Output the [x, y] coordinate of the center of the cell containing the given text.  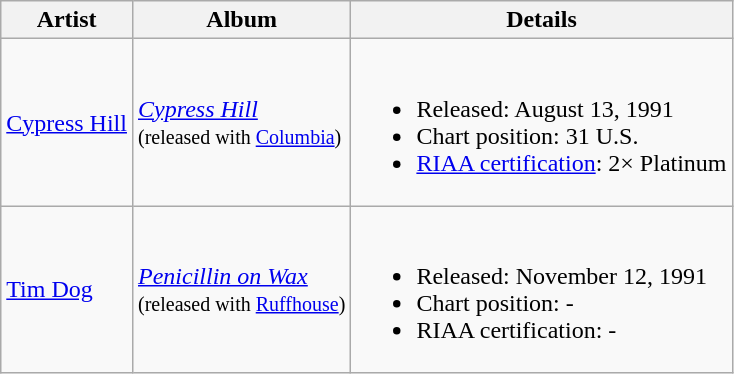
Cypress Hill [67, 122]
Released: August 13, 1991Chart position: 31 U.S.RIAA certification: 2× Platinum [542, 122]
Cypress Hill(released with Columbia) [241, 122]
Details [542, 20]
Penicillin on Wax(released with Ruffhouse) [241, 290]
Album [241, 20]
Released: November 12, 1991Chart position: -RIAA certification: - [542, 290]
Artist [67, 20]
Tim Dog [67, 290]
